Pinpoint the cell where the given text exists, returning its [X, Y] midpoint coordinate. 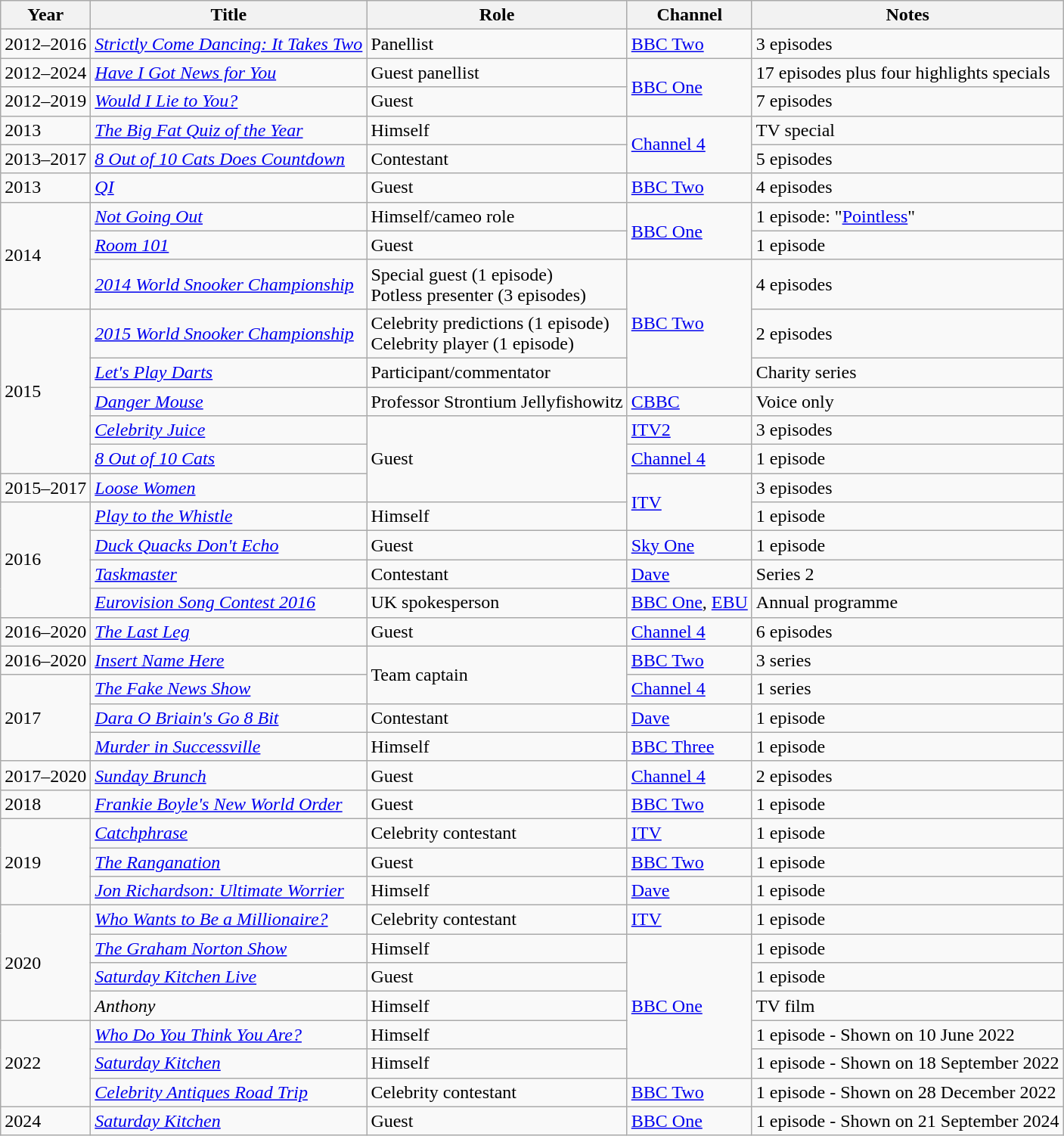
Notes [907, 15]
Danger Mouse [228, 402]
Professor Strontium Jellyfishowitz [497, 402]
Participant/commentator [497, 372]
2024 [45, 1121]
Himself/cameo role [497, 216]
Anthony [228, 1006]
2019 [45, 861]
Celebrity Antiques Road Trip [228, 1092]
Jon Richardson: Ultimate Worrier [228, 891]
Sunday Brunch [228, 775]
17 episodes plus four highlights specials [907, 73]
1 series [907, 689]
2012–2024 [45, 73]
Who Do You Think You Are? [228, 1035]
Frankie Boyle's New World Order [228, 804]
Celebrity predictions (1 episode)Celebrity player (1 episode) [497, 333]
5 episodes [907, 159]
Saturday Kitchen Live [228, 977]
7 episodes [907, 101]
The Ranganation [228, 861]
The Fake News Show [228, 689]
Role [497, 15]
Sky One [690, 545]
BBC Three [690, 746]
8 Out of 10 Cats Does Countdown [228, 159]
Would I Lie to You? [228, 101]
Charity series [907, 372]
Room 101 [228, 245]
1 episode - Shown on 10 June 2022 [907, 1035]
3 series [907, 660]
Title [228, 15]
2014 World Snooker Championship [228, 284]
Loose Women [228, 488]
2015 [45, 390]
2012–2016 [45, 44]
The Big Fat Quiz of the Year [228, 130]
TV special [907, 130]
2017–2020 [45, 775]
Taskmaster [228, 574]
8 Out of 10 Cats [228, 459]
Let's Play Darts [228, 372]
2015–2017 [45, 488]
Dara O Briain's Go 8 Bit [228, 718]
QI [228, 188]
Have I Got News for You [228, 73]
The Last Leg [228, 632]
CBBC [690, 402]
2022 [45, 1063]
BBC One, EBU [690, 603]
2016 [45, 560]
Eurovision Song Contest 2016 [228, 603]
2014 [45, 256]
Play to the Whistle [228, 517]
6 episodes [907, 632]
Duck Quacks Don't Echo [228, 545]
Not Going Out [228, 216]
2013–2017 [45, 159]
1 episode: "Pointless" [907, 216]
The Graham Norton Show [228, 948]
Catchphrase [228, 833]
Annual programme [907, 603]
1 episode - Shown on 18 September 2022 [907, 1063]
ITV2 [690, 430]
Team captain [497, 675]
2017 [45, 718]
UK spokesperson [497, 603]
Insert Name Here [228, 660]
Voice only [907, 402]
2012–2019 [45, 101]
Special guest (1 episode)Potless presenter (3 episodes) [497, 284]
Strictly Come Dancing: It Takes Two [228, 44]
1 episode - Shown on 21 September 2024 [907, 1121]
TV film [907, 1006]
2020 [45, 963]
Guest panellist [497, 73]
Year [45, 15]
Channel [690, 15]
Murder in Successville [228, 746]
Who Wants to Be a Millionaire? [228, 920]
2018 [45, 804]
Series 2 [907, 574]
1 episode - Shown on 28 December 2022 [907, 1092]
2015 World Snooker Championship [228, 333]
Celebrity Juice [228, 430]
Panellist [497, 44]
